Return the (X, Y) coordinate for the center point of the cell that contains the specified text.  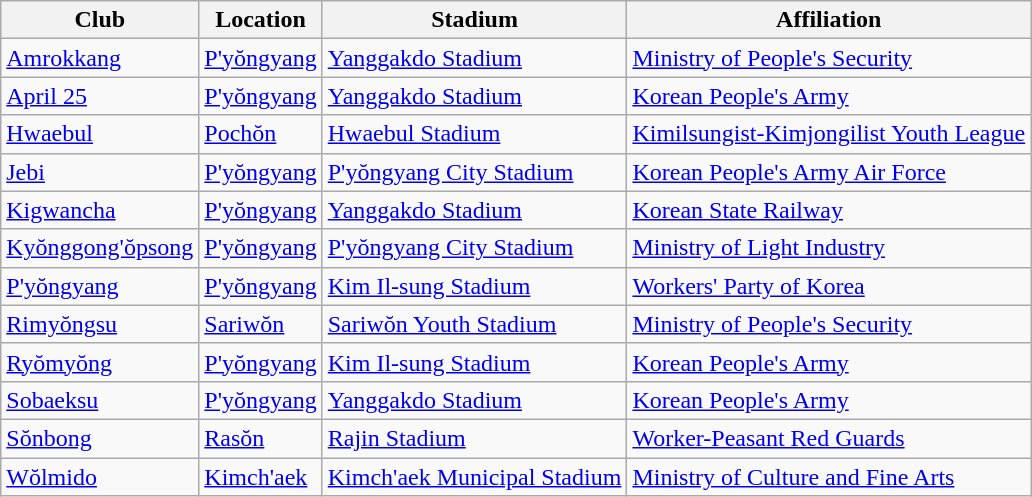
Rimyŏngsu (100, 324)
Korean State Railway (829, 210)
Kimch'aek (260, 477)
Sobaeksu (100, 400)
Jebi (100, 172)
Kigwancha (100, 210)
Workers' Party of Korea (829, 286)
Location (260, 20)
Worker-Peasant Red Guards (829, 438)
Wŏlmido (100, 477)
Kimilsungist-Kimjongilist Youth League (829, 134)
Ryŏmyŏng (100, 362)
Rasŏn (260, 438)
Pochŏn (260, 134)
Amrokkang (100, 58)
Affiliation (829, 20)
Rajin Stadium (474, 438)
Ministry of Culture and Fine Arts (829, 477)
Hwaebul (100, 134)
Sariwŏn (260, 324)
Sŏnbong (100, 438)
Sariwŏn Youth Stadium (474, 324)
Club (100, 20)
Stadium (474, 20)
April 25 (100, 96)
Korean People's Army Air Force (829, 172)
Kyŏnggong'ŏpsong (100, 248)
Hwaebul Stadium (474, 134)
Ministry of Light Industry (829, 248)
Kimch'aek Municipal Stadium (474, 477)
